Identify which cell holds the provided text, then report its (X, Y) central coordinate. 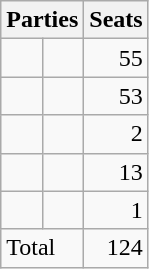
Parties (42, 20)
2 (116, 134)
53 (116, 96)
Seats (116, 20)
1 (116, 210)
55 (116, 58)
13 (116, 172)
Total (42, 248)
124 (116, 248)
